Locate the cell with the specified text and output its (X, Y) center coordinate. 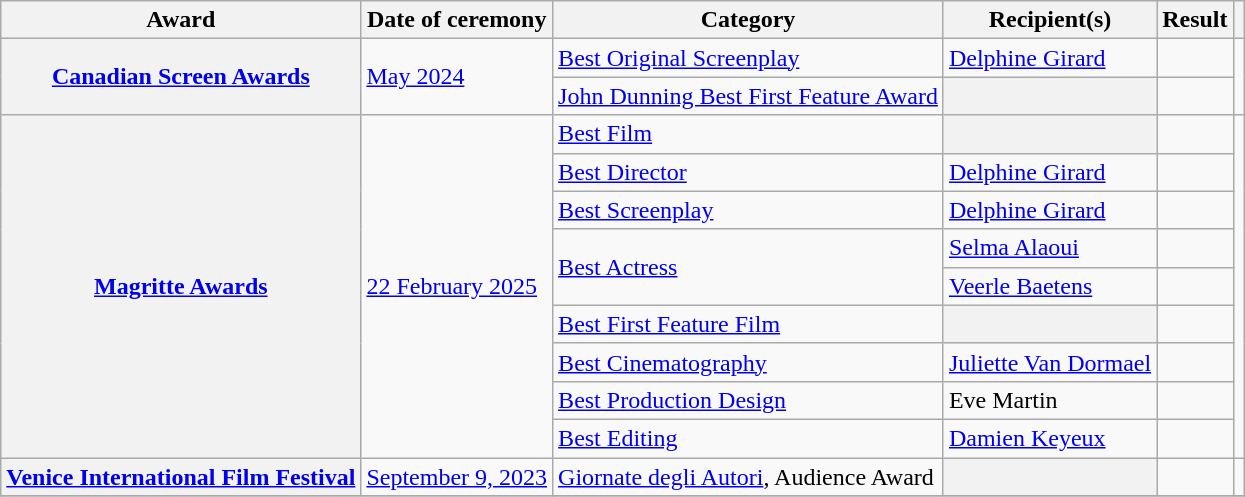
Award (181, 20)
May 2024 (457, 77)
Damien Keyeux (1050, 438)
Magritte Awards (181, 286)
Best Editing (748, 438)
John Dunning Best First Feature Award (748, 96)
Best Cinematography (748, 362)
Selma Alaoui (1050, 248)
Best Director (748, 172)
Category (748, 20)
Venice International Film Festival (181, 477)
Recipient(s) (1050, 20)
Date of ceremony (457, 20)
Juliette Van Dormael (1050, 362)
Best First Feature Film (748, 324)
Eve Martin (1050, 400)
September 9, 2023 (457, 477)
Best Film (748, 134)
Best Original Screenplay (748, 58)
22 February 2025 (457, 286)
Veerle Baetens (1050, 286)
Result (1195, 20)
Giornate degli Autori, Audience Award (748, 477)
Best Screenplay (748, 210)
Best Production Design (748, 400)
Canadian Screen Awards (181, 77)
Best Actress (748, 267)
